Pinpoint the cell where the given text exists, returning its (X, Y) midpoint coordinate. 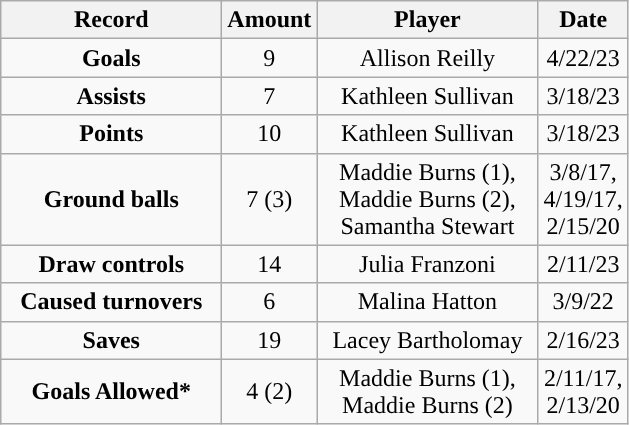
7 (3) (270, 199)
Goals (112, 58)
2/16/23 (583, 340)
Points (112, 134)
Draw controls (112, 264)
Caused turnovers (112, 302)
Record (112, 20)
3/8/17, 4/19/17, 2/15/20 (583, 199)
4 (2) (270, 392)
Ground balls (112, 199)
Goals Allowed* (112, 392)
Maddie Burns (1), Maddie Burns (2) (428, 392)
Assists (112, 96)
Saves (112, 340)
Allison Reilly (428, 58)
2/11/17, 2/13/20 (583, 392)
14 (270, 264)
Lacey Bartholomay (428, 340)
3/9/22 (583, 302)
2/11/23 (583, 264)
6 (270, 302)
Date (583, 20)
Player (428, 20)
7 (270, 96)
19 (270, 340)
Maddie Burns (1), Maddie Burns (2), Samantha Stewart (428, 199)
Julia Franzoni (428, 264)
10 (270, 134)
Amount (270, 20)
Malina Hatton (428, 302)
9 (270, 58)
4/22/23 (583, 58)
